For the text-containing cell, return its midpoint in (x, y) coordinate format. 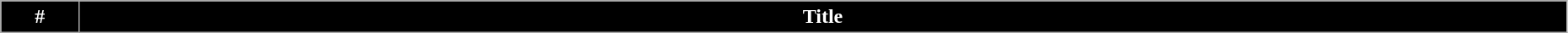
Title (823, 17)
# (40, 17)
